Detect which cell encompasses the target text, then output its (x, y) center coordinate. 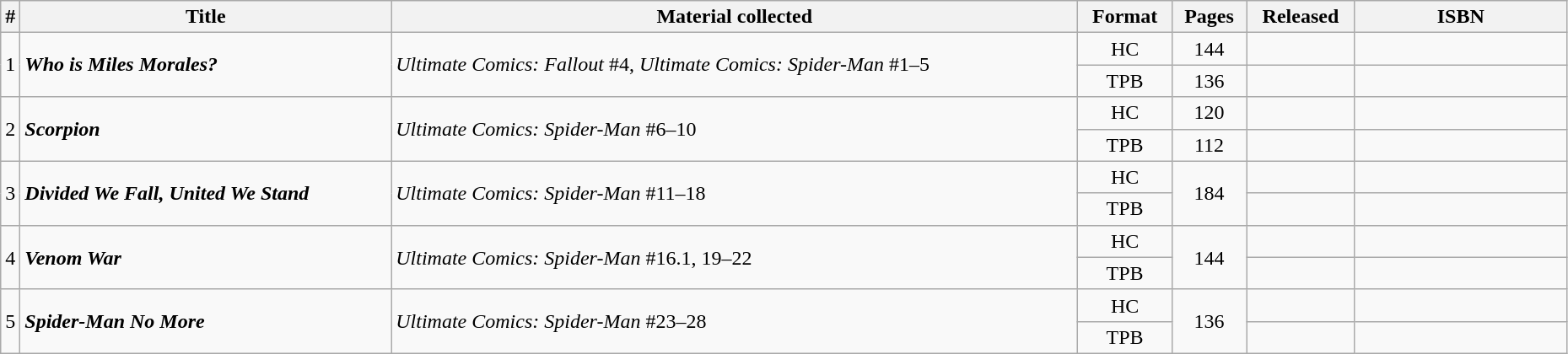
2 (10, 129)
# (10, 17)
4 (10, 257)
Ultimate Comics: Fallout #4, Ultimate Comics: Spider-Man #1–5 (735, 65)
Ultimate Comics: Spider-Man #11–18 (735, 193)
Released (1301, 17)
3 (10, 193)
120 (1209, 113)
1 (10, 65)
Who is Miles Morales? (206, 65)
184 (1209, 193)
112 (1209, 145)
Venom War (206, 257)
Format (1125, 17)
ISBN (1461, 17)
5 (10, 321)
Ultimate Comics: Spider-Man #6–10 (735, 129)
Ultimate Comics: Spider-Man #23–28 (735, 321)
Divided We Fall, United We Stand (206, 193)
Pages (1209, 17)
Spider-Man No More (206, 321)
Material collected (735, 17)
Ultimate Comics: Spider-Man #16.1, 19–22 (735, 257)
Title (206, 17)
Scorpion (206, 129)
